For the text-containing cell, return its midpoint in [X, Y] coordinate format. 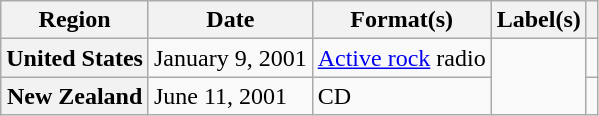
Region [75, 20]
Date [230, 20]
June 11, 2001 [230, 96]
United States [75, 58]
Format(s) [402, 20]
Active rock radio [402, 58]
Label(s) [538, 20]
CD [402, 96]
New Zealand [75, 96]
January 9, 2001 [230, 58]
